Pinpoint the cell where the given text exists, returning its (X, Y) midpoint coordinate. 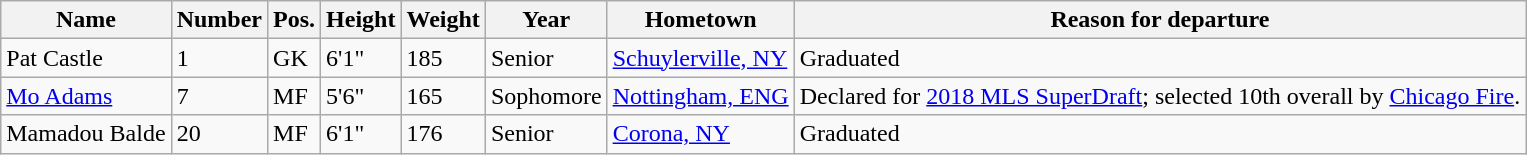
176 (443, 134)
Nottingham, ENG (700, 96)
Pos. (294, 20)
20 (219, 134)
Hometown (700, 20)
Corona, NY (700, 134)
Year (546, 20)
7 (219, 96)
GK (294, 58)
Sophomore (546, 96)
1 (219, 58)
Reason for departure (1160, 20)
165 (443, 96)
Declared for 2018 MLS SuperDraft; selected 10th overall by Chicago Fire. (1160, 96)
Pat Castle (86, 58)
Number (219, 20)
Height (361, 20)
Name (86, 20)
Weight (443, 20)
Mamadou Balde (86, 134)
185 (443, 58)
Mo Adams (86, 96)
Schuylerville, NY (700, 58)
5'6" (361, 96)
